Find where the given text appears and provide that cell's center as [X, Y] coordinate. 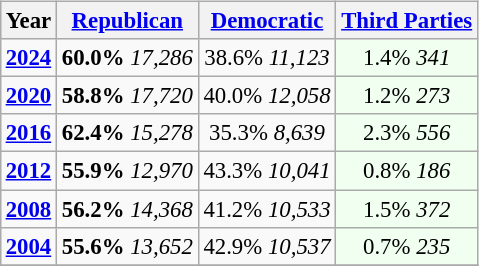
2016 [28, 133]
42.9% 10,537 [267, 246]
2008 [28, 209]
2024 [28, 58]
Year [28, 21]
40.0% 12,058 [267, 96]
62.4% 15,278 [128, 133]
0.7% 235 [407, 246]
38.6% 11,123 [267, 58]
35.3% 8,639 [267, 133]
1.5% 372 [407, 209]
2.3% 556 [407, 133]
2012 [28, 171]
2020 [28, 96]
1.2% 273 [407, 96]
55.6% 13,652 [128, 246]
41.2% 10,533 [267, 209]
56.2% 14,368 [128, 209]
60.0% 17,286 [128, 58]
Third Parties [407, 21]
0.8% 186 [407, 171]
2004 [28, 246]
Republican [128, 21]
1.4% 341 [407, 58]
43.3% 10,041 [267, 171]
55.9% 12,970 [128, 171]
58.8% 17,720 [128, 96]
Democratic [267, 21]
